Extract the [X, Y] coordinate from the center of the cell holding the provided text.  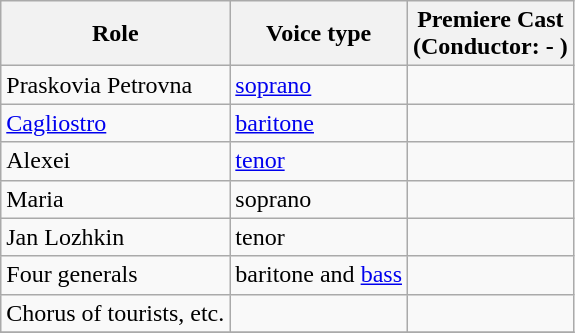
Chorus of tourists, etc. [116, 313]
baritone [319, 123]
baritone and bass [319, 275]
Jan Lozhkin [116, 237]
Premiere Cast(Conductor: - ) [491, 34]
Cagliostro [116, 123]
Voice type [319, 34]
Role [116, 34]
Four generals [116, 275]
Alexei [116, 161]
Maria [116, 199]
Praskovia Petrovna [116, 85]
